Search for the cell housing the specified text and yield its [X, Y] center coordinate. 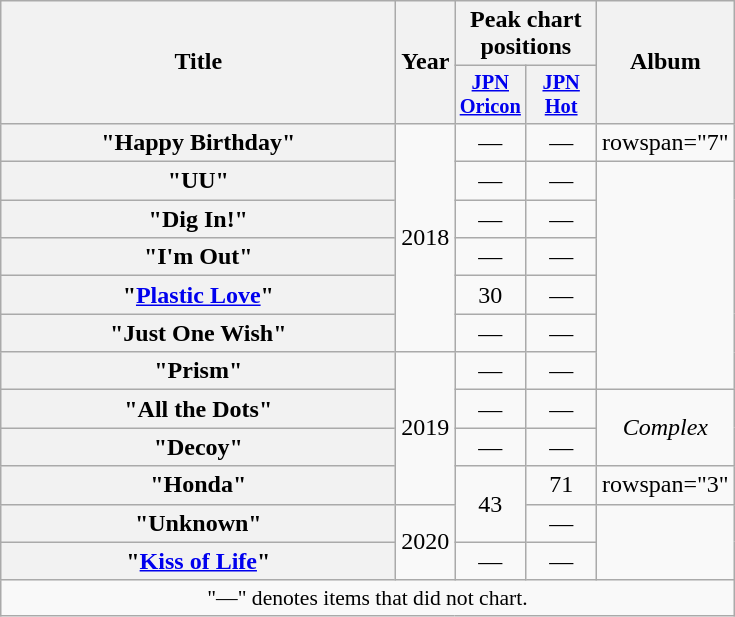
2018 [426, 237]
"Just One Wish" [198, 333]
"—" denotes items that did not chart. [368, 598]
"Decoy" [198, 447]
Peak chart positions [526, 34]
Title [198, 62]
"Prism" [198, 371]
"All the Dots" [198, 409]
43 [490, 504]
rowspan="3" [666, 485]
"Happy Birthday" [198, 142]
"Kiss of Life" [198, 561]
"I'm Out" [198, 257]
"Unknown" [198, 523]
Complex [666, 428]
JPNOricon [490, 95]
71 [562, 485]
"Plastic Love" [198, 295]
JPNHot [562, 95]
2020 [426, 542]
"UU" [198, 181]
Year [426, 62]
rowspan="7" [666, 142]
30 [490, 295]
2019 [426, 428]
Album [666, 62]
"Dig In!" [198, 219]
"Honda" [198, 485]
